Search for the cell housing the specified text and yield its (x, y) center coordinate. 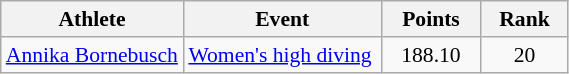
Women's high diving (282, 55)
188.10 (431, 55)
Rank (524, 19)
Event (282, 19)
20 (524, 55)
Annika Bornebusch (92, 55)
Athlete (92, 19)
Points (431, 19)
